Provide the (x, y) coordinate of the cell's center where the given text is located.  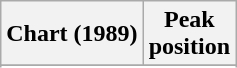
Peakposition (189, 34)
Chart (1989) (72, 34)
